Output the [X, Y] coordinate of the center of the cell containing the given text.  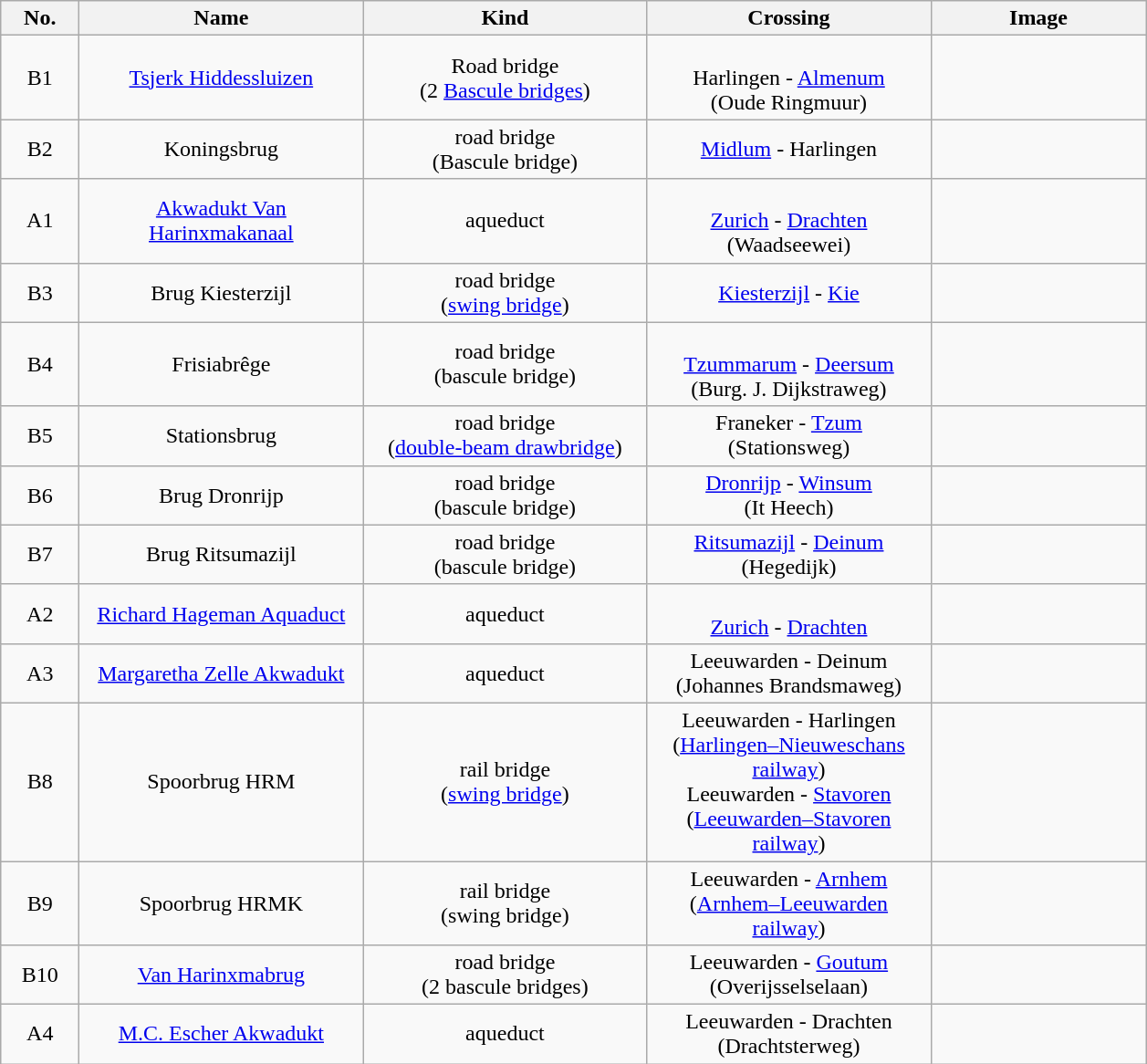
Kind [506, 18]
Tsjerk Hiddessluizen [221, 78]
Frisiabrêge [221, 364]
Tzummarum - Deersum (Burg. J. Dijkstraweg) [788, 364]
Dronrijp - Winsum (It Heech) [788, 495]
Margaretha Zelle Akwadukt [221, 673]
M.C. Escher Akwadukt [221, 1035]
road bridge(2 bascule bridges) [506, 975]
Akwadukt Van Harinxmakanaal [221, 221]
Zurich - Drachten (Waadseewei) [788, 221]
Franeker - Tzum (Stationsweg) [788, 436]
B6 [40, 495]
B5 [40, 436]
Leeuwarden - Arnhem (Arnhem–Leeuwarden railway) [788, 903]
Richard Hageman Aquaduct [221, 613]
A1 [40, 221]
A3 [40, 673]
No. [40, 18]
Brug Kiesterzijl [221, 292]
Ritsumazijl - Deinum (Hegedijk) [788, 555]
Kiesterzijl - Kie [788, 292]
Spoorbrug HRM [221, 781]
Brug Ritsumazijl [221, 555]
Midlum - Harlingen [788, 150]
A2 [40, 613]
road bridge(Bascule bridge) [506, 150]
Image [1038, 18]
B8 [40, 781]
Spoorbrug HRMK [221, 903]
road bridge(double-beam drawbridge) [506, 436]
Stationsbrug [221, 436]
Zurich - Drachten [788, 613]
B7 [40, 555]
Van Harinxmabrug [221, 975]
B10 [40, 975]
Leeuwarden - Drachten (Drachtsterweg) [788, 1035]
B4 [40, 364]
Road bridge (2 Bascule bridges) [506, 78]
Crossing [788, 18]
Koningsbrug [221, 150]
B3 [40, 292]
A4 [40, 1035]
Harlingen - Almenum (Oude Ringmuur) [788, 78]
Leeuwarden - Harlingen (Harlingen–Nieuweschans railway) Leeuwarden - Stavoren (Leeuwarden–Stavoren railway) [788, 781]
Leeuwarden - Goutum (Overijsselselaan) [788, 975]
B1 [40, 78]
road bridge(swing bridge) [506, 292]
Leeuwarden - Deinum (Johannes Brandsmaweg) [788, 673]
B9 [40, 903]
Brug Dronrijp [221, 495]
Name [221, 18]
B2 [40, 150]
